For the text-containing cell, return its midpoint in (X, Y) coordinate format. 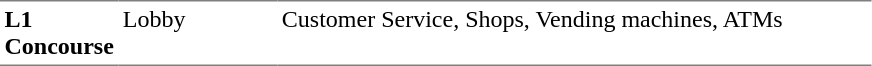
Customer Service, Shops, Vending machines, ATMs (574, 33)
Lobby (198, 33)
L1Concourse (59, 33)
